Extract the (x, y) coordinate from the center of the cell holding the provided text.  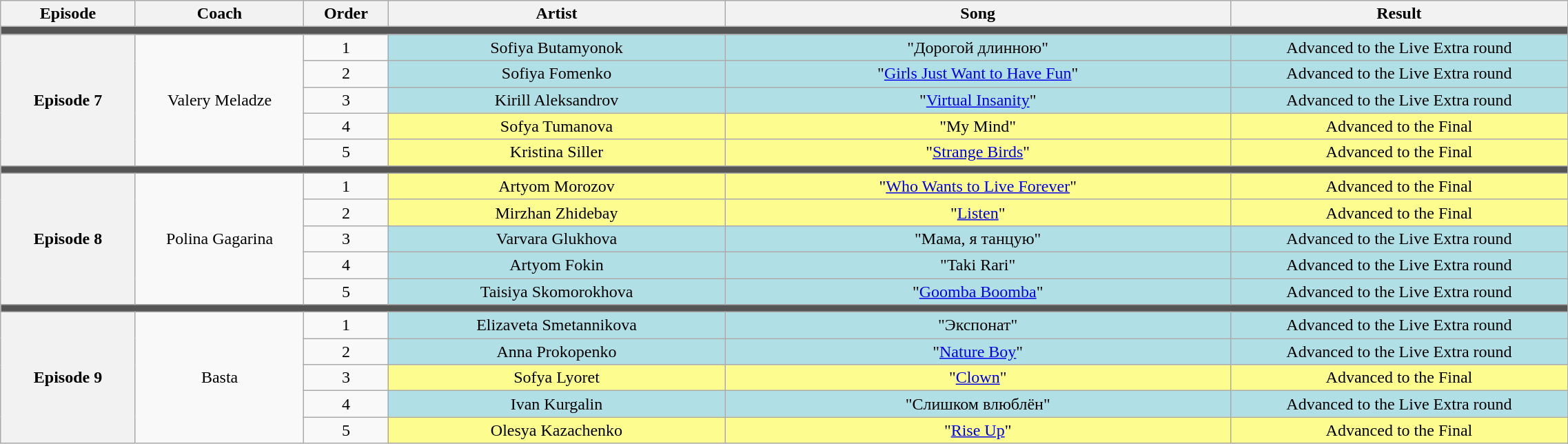
"Listen" (977, 212)
Result (1399, 14)
Varvara Glukhova (557, 239)
"Слишком влюблён" (977, 404)
Mirzhan Zhidebay (557, 212)
"Дорогой длинною" (977, 48)
Episode 9 (68, 378)
Ivan Kurgalin (557, 404)
"My Mind" (977, 126)
Song (977, 14)
Sofya Lyoret (557, 378)
Sofiya Butamyonok (557, 48)
Artist (557, 14)
"Who Wants to Live Forever" (977, 186)
Kristina Siller (557, 152)
Olesya Kazachenko (557, 430)
"Nature Boy" (977, 352)
"Taki Rari" (977, 265)
Valery Meladze (219, 100)
Taisiya Skomorokhova (557, 292)
"Clown" (977, 378)
Anna Prokopenko (557, 352)
Episode (68, 14)
Coach (219, 14)
Episode 8 (68, 239)
Sofya Tumanova (557, 126)
"Girls Just Want to Have Fun" (977, 74)
"Virtual Insanity" (977, 100)
Artyom Morozov (557, 186)
Order (346, 14)
"Экспонат" (977, 325)
"Мама, я танцую" (977, 239)
"Strange Birds" (977, 152)
Artyom Fokin (557, 265)
Elizaveta Smetannikova (557, 325)
"Goomba Boomba" (977, 292)
Polina Gagarina (219, 239)
"Rise Up" (977, 430)
Sofiya Fomenko (557, 74)
Basta (219, 378)
Kirill Aleksandrov (557, 100)
Episode 7 (68, 100)
